Scan for the cell matching the given text and deliver its [x, y] coordinate at center. 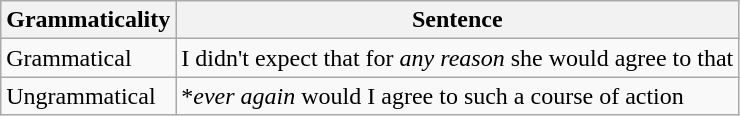
Ungrammatical [88, 96]
Sentence [458, 20]
I didn't expect that for any reason she would agree to that [458, 58]
Grammaticality [88, 20]
*ever again would I agree to such a course of action [458, 96]
Grammatical [88, 58]
